Return the (x, y) coordinate for the center point of the cell that contains the specified text.  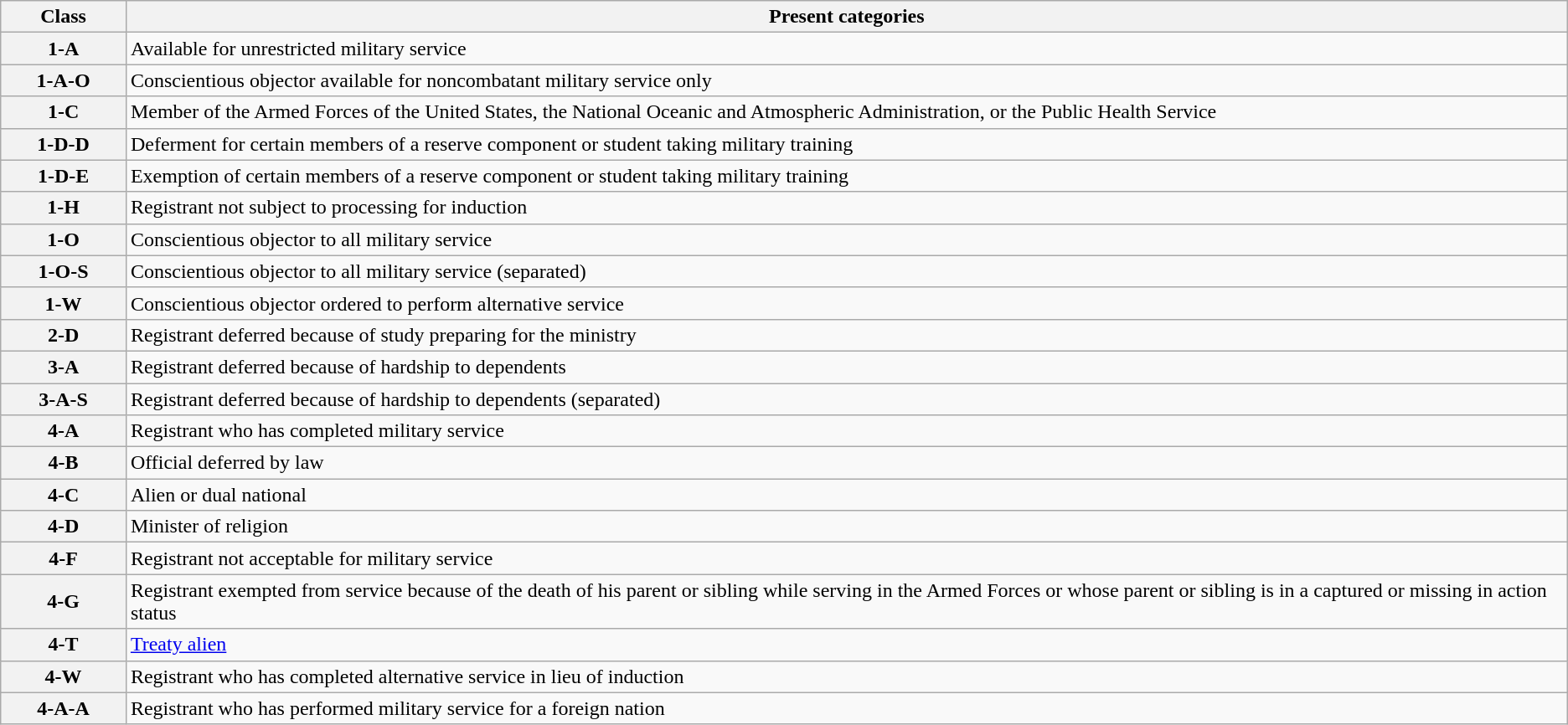
1-A (64, 49)
Conscientious objector available for noncombatant military service only (846, 80)
Conscientious objector ordered to perform alternative service (846, 303)
Conscientious objector to all military service (846, 239)
1-O (64, 239)
4-A-A (64, 708)
Registrant who has completed military service (846, 431)
Registrant deferred because of study preparing for the ministry (846, 335)
Alien or dual national (846, 495)
4-T (64, 645)
Treaty alien (846, 645)
1-W (64, 303)
2-D (64, 335)
Registrant deferred because of hardship to dependents (separated) (846, 399)
Registrant deferred because of hardship to dependents (846, 367)
Deferment for certain members of a reserve component or student taking military training (846, 144)
3-A-S (64, 399)
1-H (64, 208)
4-C (64, 495)
4-W (64, 676)
Registrant who has completed alternative service in lieu of induction (846, 676)
4-A (64, 431)
1-D-D (64, 144)
Official deferred by law (846, 463)
Available for unrestricted military service (846, 49)
Present categories (846, 17)
1-O-S (64, 271)
Conscientious objector to all military service (separated) (846, 271)
Registrant not acceptable for military service (846, 558)
Registrant not subject to processing for induction (846, 208)
Minister of religion (846, 527)
Registrant who has performed military service for a foreign nation (846, 708)
Exemption of certain members of a reserve component or student taking military training (846, 176)
Class (64, 17)
3-A (64, 367)
1-D-E (64, 176)
4-F (64, 558)
Member of the Armed Forces of the United States, the National Oceanic and Atmospheric Administration, or the Public Health Service (846, 112)
1-A-O (64, 80)
4-G (64, 601)
4-D (64, 527)
4-B (64, 463)
1-C (64, 112)
